Capture the cell that displays the provided text and extract its (x, y) central coordinate. 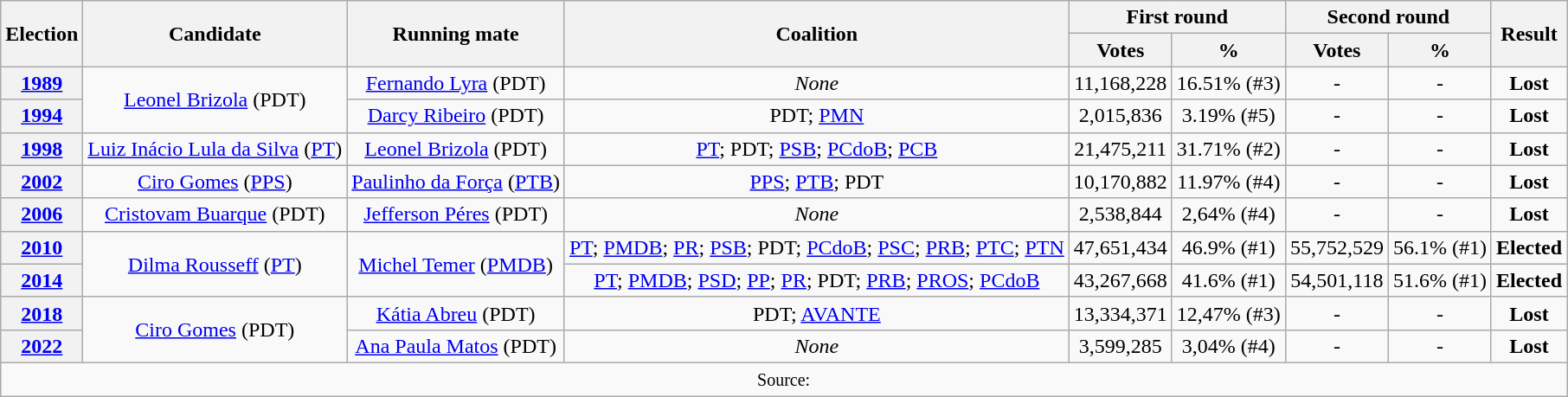
2,538,844 (1120, 215)
2002 (42, 182)
Election (42, 34)
12,47% (#3) (1229, 313)
Second round (1388, 17)
2018 (42, 313)
31.71% (#2) (1229, 149)
2,015,836 (1120, 116)
Running mate (456, 34)
Darcy Ribeiro (PDT) (456, 116)
Coalition (817, 34)
10,170,882 (1120, 182)
Ciro Gomes (PDT) (215, 330)
2022 (42, 346)
Dilma Rousseff (PT) (215, 264)
First round (1177, 17)
46.9% (#1) (1229, 247)
Paulinho da Força (PTB) (456, 182)
47,651,434 (1120, 247)
55,752,529 (1336, 247)
11,168,228 (1120, 83)
Source: (784, 379)
Cristovam Buarque (PDT) (215, 215)
PT; PMDB; PR; PSB; PDT; PCdoB; PSC; PRB; PTC; PTN (817, 247)
41.6% (#1) (1229, 280)
56.1% (#1) (1440, 247)
51.6% (#1) (1440, 280)
PT; PDT; PSB; PCdoB; PCB (817, 149)
3,04% (#4) (1229, 346)
21,475,211 (1120, 149)
Jefferson Péres (PDT) (456, 215)
2010 (42, 247)
1989 (42, 83)
Michel Temer (PMDB) (456, 264)
Ciro Gomes (PPS) (215, 182)
13,334,371 (1120, 313)
PDT; PMN (817, 116)
16.51% (#3) (1229, 83)
2014 (42, 280)
PDT; AVANTE (817, 313)
Candidate (215, 34)
PPS; PTB; PDT (817, 182)
2,64% (#4) (1229, 215)
Fernando Lyra (PDT) (456, 83)
Ana Paula Matos (PDT) (456, 346)
Luiz Inácio Lula da Silva (PT) (215, 149)
54,501,118 (1336, 280)
Result (1528, 34)
1998 (42, 149)
43,267,668 (1120, 280)
3.19% (#5) (1229, 116)
1994 (42, 116)
11.97% (#4) (1229, 182)
3,599,285 (1120, 346)
2006 (42, 215)
Kátia Abreu (PDT) (456, 313)
PT; PMDB; PSD; PP; PR; PDT; PRB; PROS; PCdoB (817, 280)
